Provide the [X, Y] coordinate of the cell's center where the given text is located.  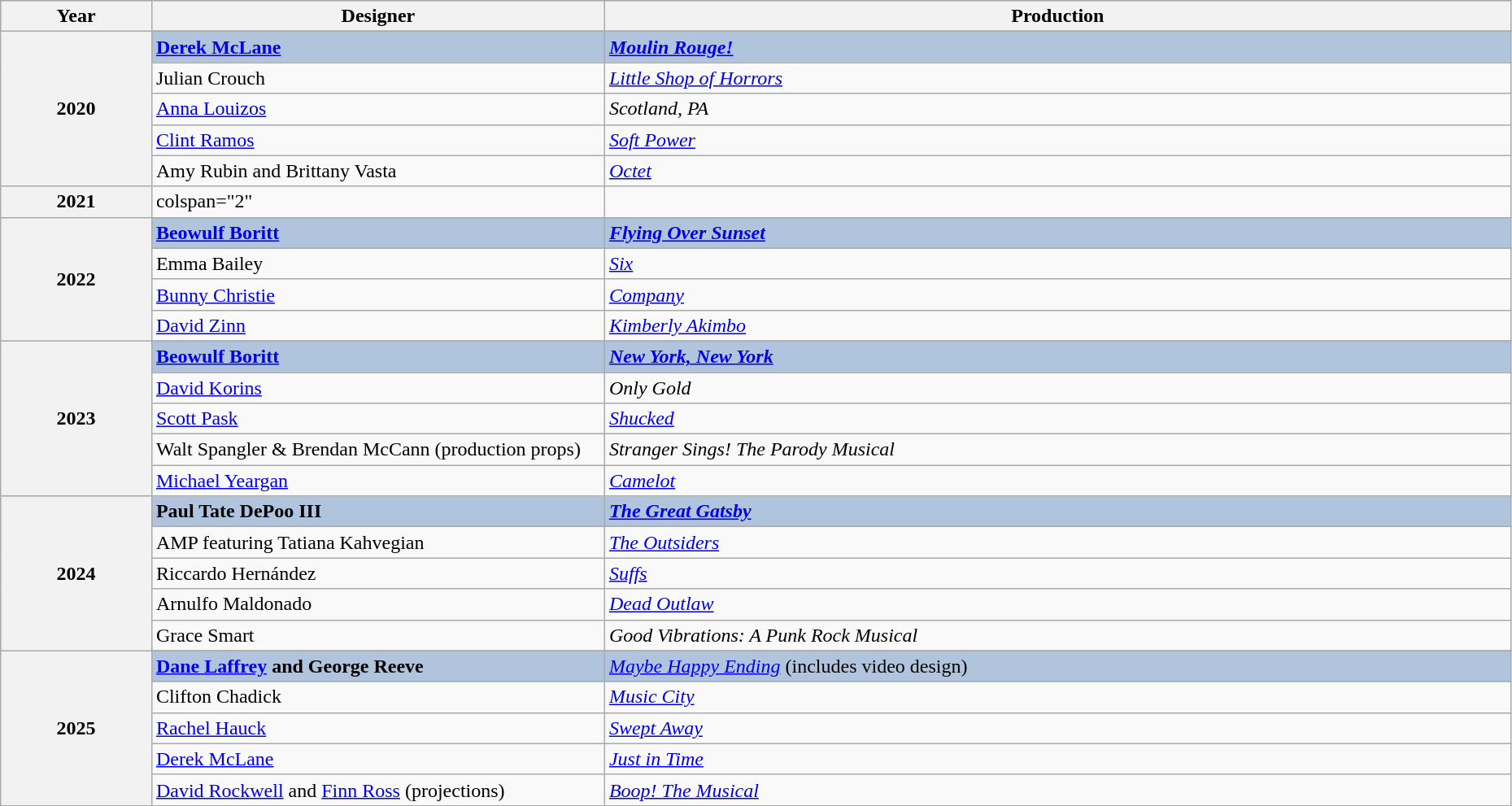
Camelot [1057, 481]
Soft Power [1057, 140]
Swept Away [1057, 728]
Walt Spangler & Brendan McCann (production props) [377, 450]
Arnulfo Maldonado [377, 604]
New York, New York [1057, 356]
2020 [76, 109]
David Zinn [377, 325]
Year [76, 16]
Scotland, PA [1057, 109]
Good Vibrations: A Punk Rock Musical [1057, 635]
AMP featuring Tatiana Kahvegian [377, 542]
Production [1057, 16]
Moulin Rouge! [1057, 47]
Scott Pask [377, 419]
2021 [76, 202]
Michael Yeargan [377, 481]
colspan="2" [377, 202]
David Rockwell and Finn Ross (projections) [377, 790]
Maybe Happy Ending (includes video design) [1057, 666]
Stranger Sings! The Parody Musical [1057, 450]
2025 [76, 728]
Grace Smart [377, 635]
Dane Laffrey and George Reeve [377, 666]
Flying Over Sunset [1057, 233]
Dead Outlaw [1057, 604]
Just in Time [1057, 759]
Designer [377, 16]
Julian Crouch [377, 78]
Riccardo Hernández [377, 573]
Paul Tate DePoo III [377, 512]
Anna Louizos [377, 109]
Little Shop of Horrors [1057, 78]
Emma Bailey [377, 264]
Amy Rubin and Brittany Vasta [377, 171]
Clifton Chadick [377, 697]
Kimberly Akimbo [1057, 325]
Music City [1057, 697]
Octet [1057, 171]
Boop! The Musical [1057, 790]
The Great Gatsby [1057, 512]
The Outsiders [1057, 542]
Only Gold [1057, 388]
Rachel Hauck [377, 728]
Six [1057, 264]
Shucked [1057, 419]
Company [1057, 294]
Clint Ramos [377, 140]
David Korins [377, 388]
2024 [76, 573]
Suffs [1057, 573]
2022 [76, 279]
2023 [76, 418]
Bunny Christie [377, 294]
